Output the (x, y) coordinate of the center of the cell containing the given text.  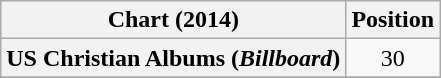
US Christian Albums (Billboard) (174, 58)
Position (393, 20)
Chart (2014) (174, 20)
30 (393, 58)
